Extract the [X, Y] coordinate from the center of the cell holding the provided text.  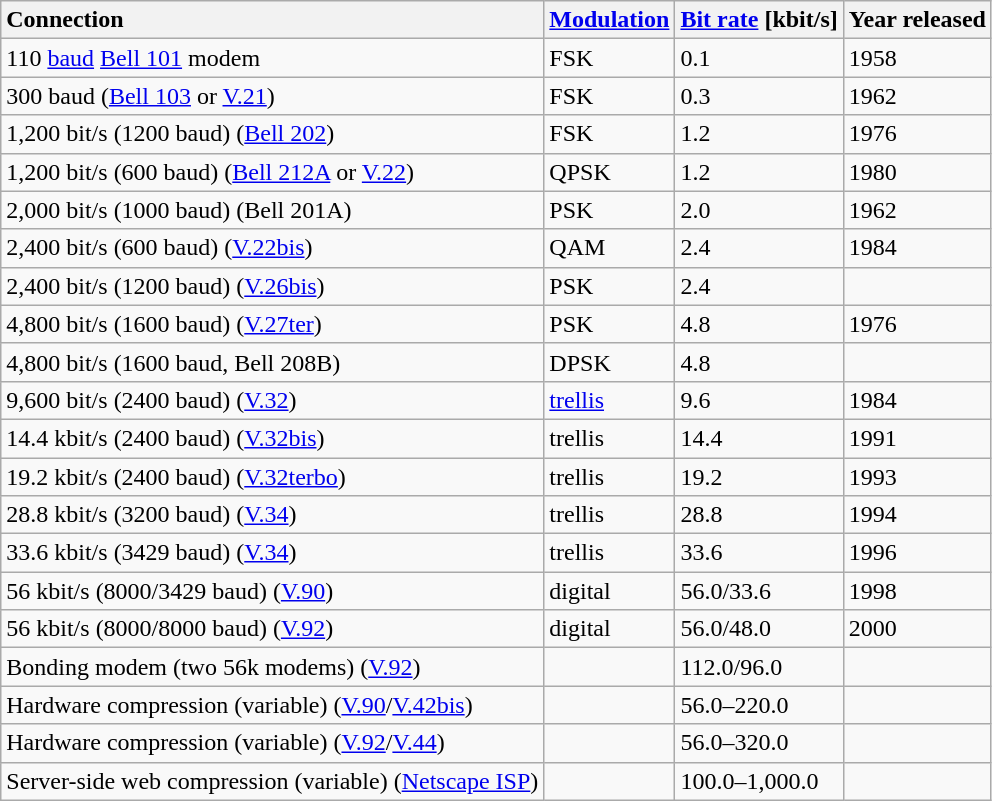
DPSK [610, 362]
1,200 bit/s (600 baud) (Bell 212A or V.22) [272, 172]
Modulation [610, 20]
9.6 [759, 400]
19.2 [759, 477]
56 kbit/s (8000/8000 baud) (V.92) [272, 629]
1980 [917, 172]
300 baud (Bell 103 or V.21) [272, 96]
2,400 bit/s (600 baud) (V.22bis) [272, 248]
Bonding modem (two 56k modems) (V.92) [272, 667]
110 baud Bell 101 modem [272, 58]
28.8 kbit/s (3200 baud) (V.34) [272, 515]
56.0/33.6 [759, 591]
14.4 [759, 438]
Hardware compression (variable) (V.90/V.42bis) [272, 705]
Hardware compression (variable) (V.92/V.44) [272, 743]
2,000 bit/s (1000 baud) (Bell 201A) [272, 210]
100.0–1,000.0 [759, 781]
2000 [917, 629]
4,800 bit/s (1600 baud) (V.27ter) [272, 324]
1958 [917, 58]
33.6 kbit/s (3429 baud) (V.34) [272, 553]
Bit rate [kbit/s] [759, 20]
QPSK [610, 172]
1996 [917, 553]
4,800 bit/s (1600 baud, Bell 208B) [272, 362]
33.6 [759, 553]
28.8 [759, 515]
56.0–220.0 [759, 705]
112.0/96.0 [759, 667]
0.3 [759, 96]
Server-side web compression (variable) (Netscape ISP) [272, 781]
1994 [917, 515]
QAM [610, 248]
14.4 kbit/s (2400 baud) (V.32bis) [272, 438]
56.0/48.0 [759, 629]
Year released [917, 20]
1,200 bit/s (1200 baud) (Bell 202) [272, 134]
56 kbit/s (8000/3429 baud) (V.90) [272, 591]
56.0–320.0 [759, 743]
1993 [917, 477]
2.0 [759, 210]
19.2 kbit/s (2400 baud) (V.32terbo) [272, 477]
9,600 bit/s (2400 baud) (V.32) [272, 400]
1991 [917, 438]
2,400 bit/s (1200 baud) (V.26bis) [272, 286]
Connection [272, 20]
0.1 [759, 58]
1998 [917, 591]
